Identify which cell holds the provided text, then report its [X, Y] central coordinate. 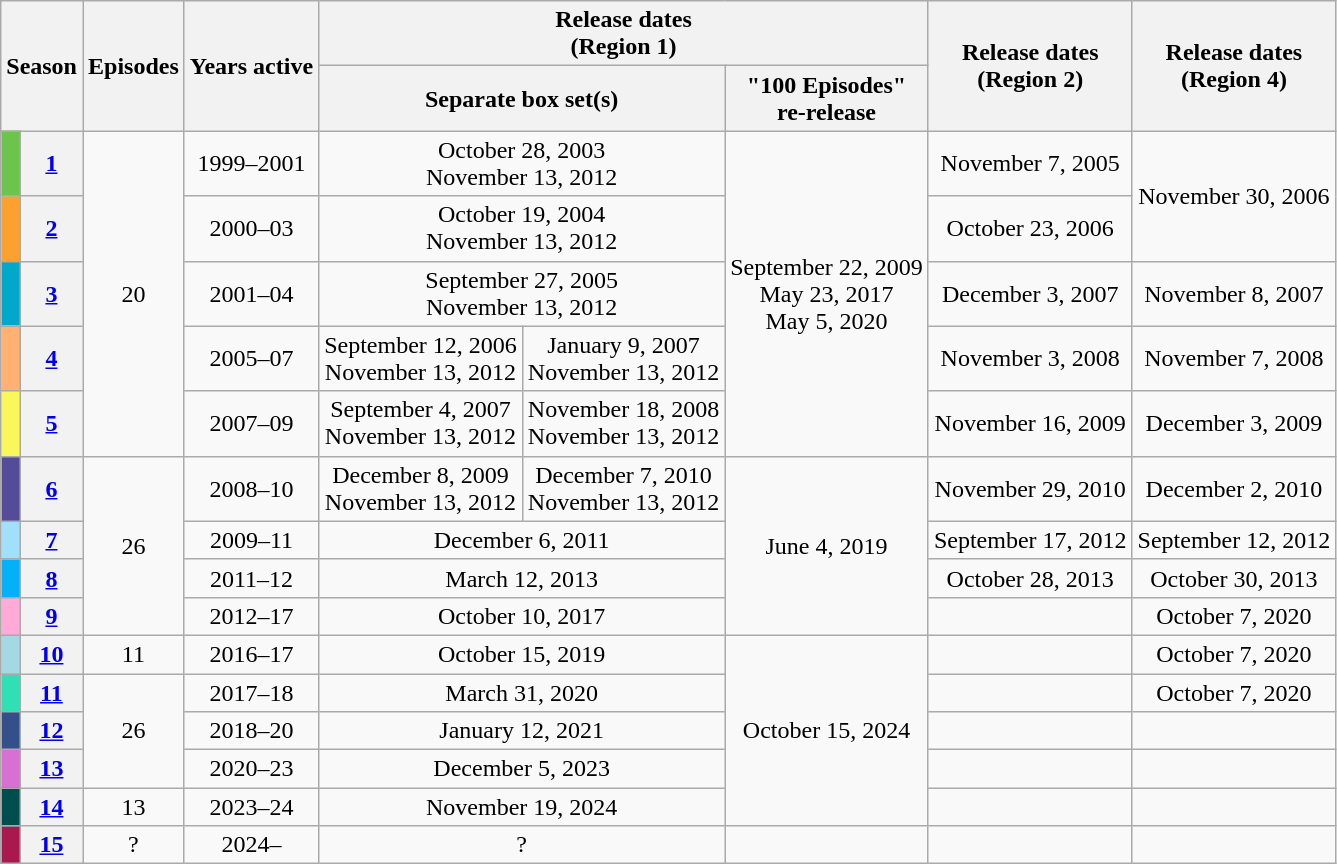
2012–17 [251, 616]
Release dates(Region 1) [624, 34]
Episodes [133, 66]
October 30, 2013 [1234, 578]
1999–2001 [251, 164]
November 30, 2006 [1234, 196]
"100 Episodes"re-release [827, 98]
2023–24 [251, 807]
2016–17 [251, 654]
October 28, 2003November 13, 2012 [522, 164]
15 [51, 845]
March 31, 2020 [522, 693]
6 [51, 488]
November 3, 2008 [1030, 358]
10 [51, 654]
November 16, 2009 [1030, 424]
January 9, 2007November 13, 2012 [623, 358]
December 2, 2010 [1234, 488]
Years active [251, 66]
2011–12 [251, 578]
December 8, 2009November 13, 2012 [421, 488]
December 7, 2010November 13, 2012 [623, 488]
4 [51, 358]
Release dates(Region 2) [1030, 66]
Separate box set(s) [522, 98]
2007–09 [251, 424]
October 23, 2006 [1030, 228]
November 7, 2008 [1234, 358]
12 [51, 731]
2018–20 [251, 731]
1 [51, 164]
2 [51, 228]
October 15, 2019 [522, 654]
2008–10 [251, 488]
January 12, 2021 [522, 731]
December 3, 2009 [1234, 424]
November 18, 2008November 13, 2012 [623, 424]
October 10, 2017 [522, 616]
September 22, 2009May 23, 2017May 5, 2020 [827, 294]
December 3, 2007 [1030, 294]
2000–03 [251, 228]
November 19, 2024 [522, 807]
November 7, 2005 [1030, 164]
Release dates(Region 4) [1234, 66]
20 [133, 294]
December 6, 2011 [522, 540]
9 [51, 616]
October 28, 2013 [1030, 578]
2017–18 [251, 693]
5 [51, 424]
December 5, 2023 [522, 769]
8 [51, 578]
September 12, 2006November 13, 2012 [421, 358]
October 19, 2004November 13, 2012 [522, 228]
2009–11 [251, 540]
3 [51, 294]
September 12, 2012 [1234, 540]
2001–04 [251, 294]
June 4, 2019 [827, 546]
2024– [251, 845]
2005–07 [251, 358]
November 8, 2007 [1234, 294]
March 12, 2013 [522, 578]
October 15, 2024 [827, 730]
14 [51, 807]
September 17, 2012 [1030, 540]
Season [42, 66]
September 4, 2007November 13, 2012 [421, 424]
7 [51, 540]
2020–23 [251, 769]
September 27, 2005November 13, 2012 [522, 294]
November 29, 2010 [1030, 488]
